Capture the cell that displays the provided text and extract its (x, y) central coordinate. 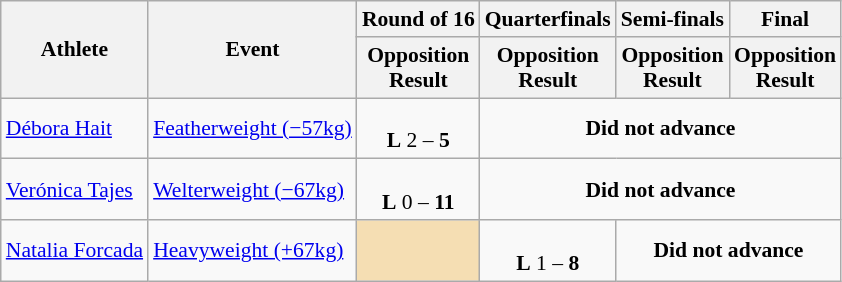
L 0 – 11 (418, 190)
Heavyweight (+67kg) (252, 250)
Verónica Tajes (74, 190)
Semi-finals (672, 19)
L 2 – 5 (418, 128)
Event (252, 50)
Round of 16 (418, 19)
L 1 – 8 (548, 250)
Featherweight (−57kg) (252, 128)
Athlete (74, 50)
Welterweight (−67kg) (252, 190)
Final (785, 19)
Débora Hait (74, 128)
Quarterfinals (548, 19)
Natalia Forcada (74, 250)
